Output the [x, y] coordinate of the center of the cell containing the given text.  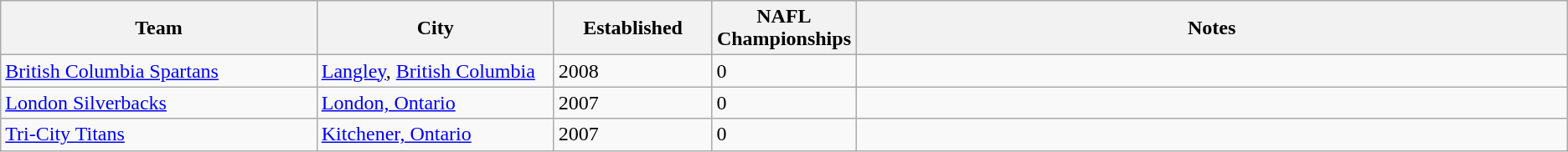
British Columbia Spartans [159, 71]
Notes [1211, 28]
Tri-City Titans [159, 134]
NAFL Championships [784, 28]
London, Ontario [436, 103]
2008 [633, 71]
Langley, British Columbia [436, 71]
City [436, 28]
Established [633, 28]
Team [159, 28]
London Silverbacks [159, 103]
Kitchener, Ontario [436, 134]
